Identify which cell holds the provided text, then report its [x, y] central coordinate. 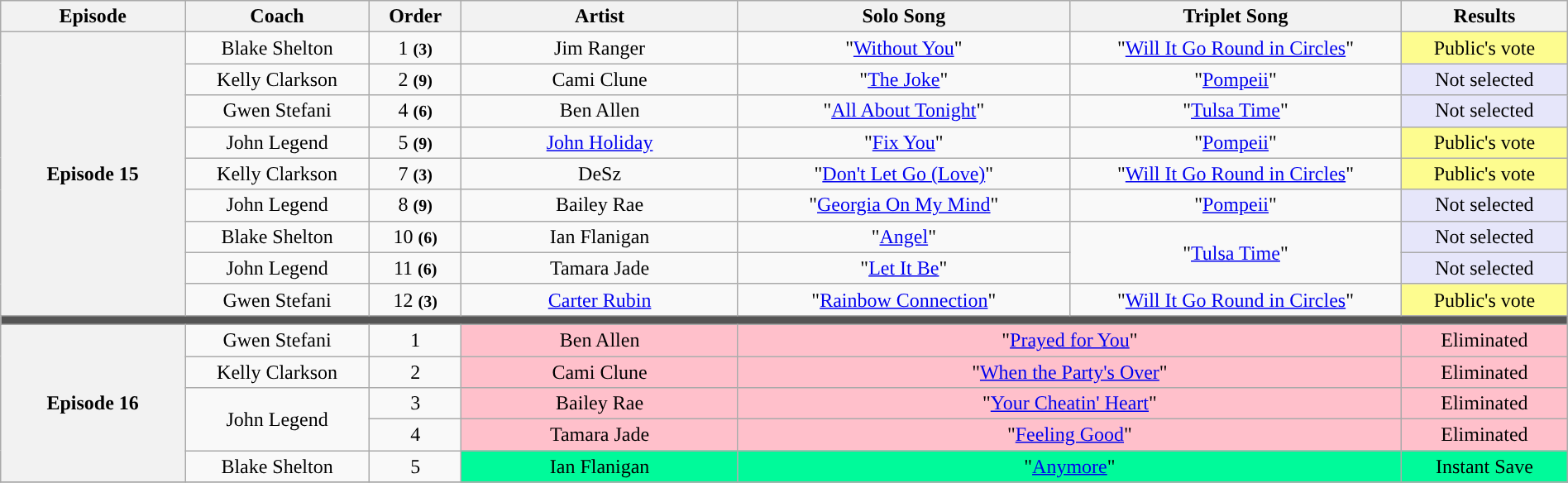
DeSz [600, 174]
Episode [93, 17]
2 (9) [415, 79]
Instant Save [1485, 466]
"The Joke" [903, 79]
Results [1485, 17]
5 (9) [415, 142]
"All About Tonight" [903, 111]
"Anymore" [1069, 466]
10 (6) [415, 237]
11 (6) [415, 268]
Order [415, 17]
"Don't Let Go (Love)" [903, 174]
1 [415, 340]
5 [415, 466]
8 (9) [415, 205]
"Fix You" [903, 142]
4 (6) [415, 111]
2 [415, 371]
12 (3) [415, 299]
Solo Song [903, 17]
Episode 16 [93, 403]
"Angel" [903, 237]
7 (3) [415, 174]
"Prayed for You" [1069, 340]
1 (3) [415, 48]
"Georgia On My Mind" [903, 205]
Artist [600, 17]
Coach [278, 17]
Carter Rubin [600, 299]
Episode 15 [93, 174]
"Rainbow Connection" [903, 299]
"When the Party's Over" [1069, 371]
"Your Cheatin' Heart" [1069, 404]
"Feeling Good" [1069, 435]
"Without You" [903, 48]
3 [415, 404]
4 [415, 435]
Jim Ranger [600, 48]
"Let It Be" [903, 268]
Triplet Song [1236, 17]
John Holiday [600, 142]
